Output the [X, Y] coordinate of the center of the cell containing the given text.  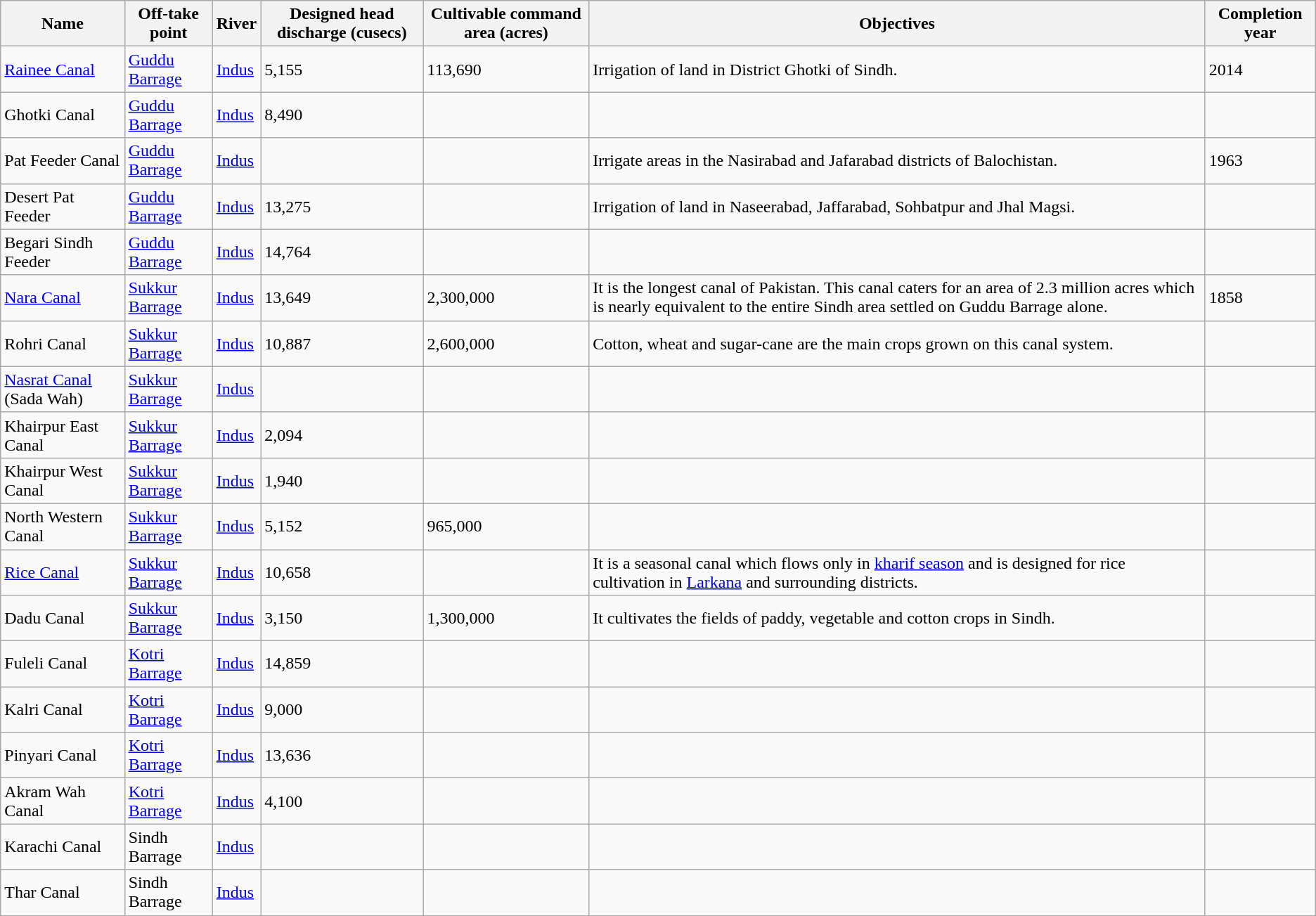
Nasrat Canal (Sada Wah) [63, 389]
Desert Pat Feeder [63, 207]
It is a seasonal canal which flows only in kharif season and is designed for rice cultivation in Larkana and surrounding districts. [897, 572]
Fuleli Canal [63, 664]
Irrigation of land in Naseerabad, Jaffarabad, Sohbatpur and Jhal Magsi. [897, 207]
River [236, 24]
Off-take point [169, 24]
Name [63, 24]
Begari Sindh Feeder [63, 252]
4,100 [342, 801]
3,150 [342, 619]
8,490 [342, 115]
Nara Canal [63, 298]
1858 [1260, 298]
Khairpur East Canal [63, 434]
Dadu Canal [63, 619]
North Western Canal [63, 526]
1,940 [342, 481]
Irrigate areas in the Nasirabad and Jafarabad districts of Balochistan. [897, 160]
Khairpur West Canal [63, 481]
13,649 [342, 298]
13,636 [342, 755]
Karachi Canal [63, 846]
10,887 [342, 343]
Pat Feeder Canal [63, 160]
1,300,000 [506, 619]
Rohri Canal [63, 343]
Designed head discharge (cusecs) [342, 24]
Cotton, wheat and sugar-cane are the main crops grown on this canal system. [897, 343]
1963 [1260, 160]
2,300,000 [506, 298]
Cultivable command area (acres) [506, 24]
2014 [1260, 69]
Rainee Canal [63, 69]
14,859 [342, 664]
965,000 [506, 526]
9,000 [342, 710]
It cultivates the fields of paddy, vegetable and cotton crops in Sindh. [897, 619]
5,152 [342, 526]
Irrigation of land in District Ghotki of Sindh. [897, 69]
113,690 [506, 69]
Ghotki Canal [63, 115]
Pinyari Canal [63, 755]
2,600,000 [506, 343]
Rice Canal [63, 572]
5,155 [342, 69]
Kalri Canal [63, 710]
Objectives [897, 24]
Akram Wah Canal [63, 801]
14,764 [342, 252]
Completion year [1260, 24]
Thar Canal [63, 893]
13,275 [342, 207]
10,658 [342, 572]
2,094 [342, 434]
